Output the [X, Y] coordinate of the center of the cell containing the given text.  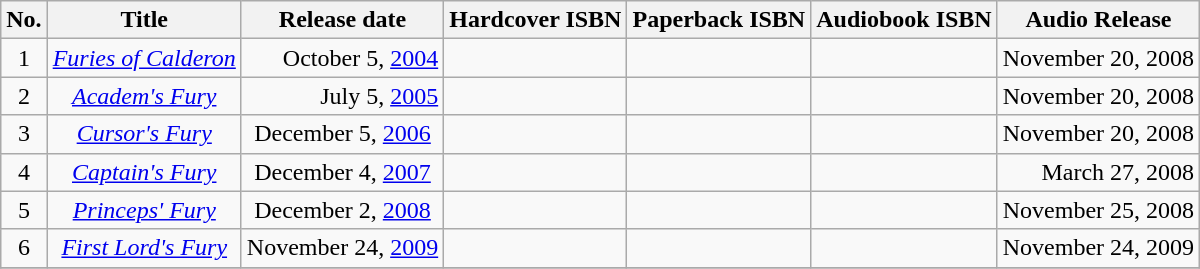
Captain's Fury [144, 172]
Audio Release [1098, 20]
No. [24, 20]
Hardcover ISBN [536, 20]
December 5, 2006 [342, 134]
4 [24, 172]
Princeps' Fury [144, 210]
July 5, 2005 [342, 96]
Cursor's Fury [144, 134]
December 4, 2007 [342, 172]
5 [24, 210]
Academ's Fury [144, 96]
Furies of Calderon [144, 58]
Release date [342, 20]
1 [24, 58]
October 5, 2004 [342, 58]
Paperback ISBN [719, 20]
Title [144, 20]
March 27, 2008 [1098, 172]
3 [24, 134]
November 25, 2008 [1098, 210]
2 [24, 96]
First Lord's Fury [144, 248]
Audiobook ISBN [904, 20]
December 2, 2008 [342, 210]
6 [24, 248]
